Locate the cell with the specified text and output its (x, y) center coordinate. 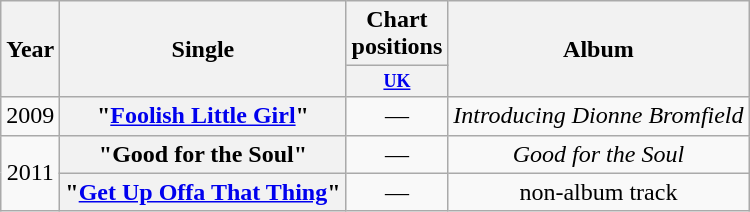
"Good for the Soul" (203, 154)
UK (397, 82)
2011 (30, 173)
Single (203, 49)
2009 (30, 116)
"Foolish Little Girl" (203, 116)
Year (30, 49)
Chart positions (397, 34)
non-album track (598, 192)
Introducing Dionne Bromfield (598, 116)
Good for the Soul (598, 154)
Album (598, 49)
"Get Up Offa That Thing" (203, 192)
